Return [X, Y] of the center of cell containing provided text 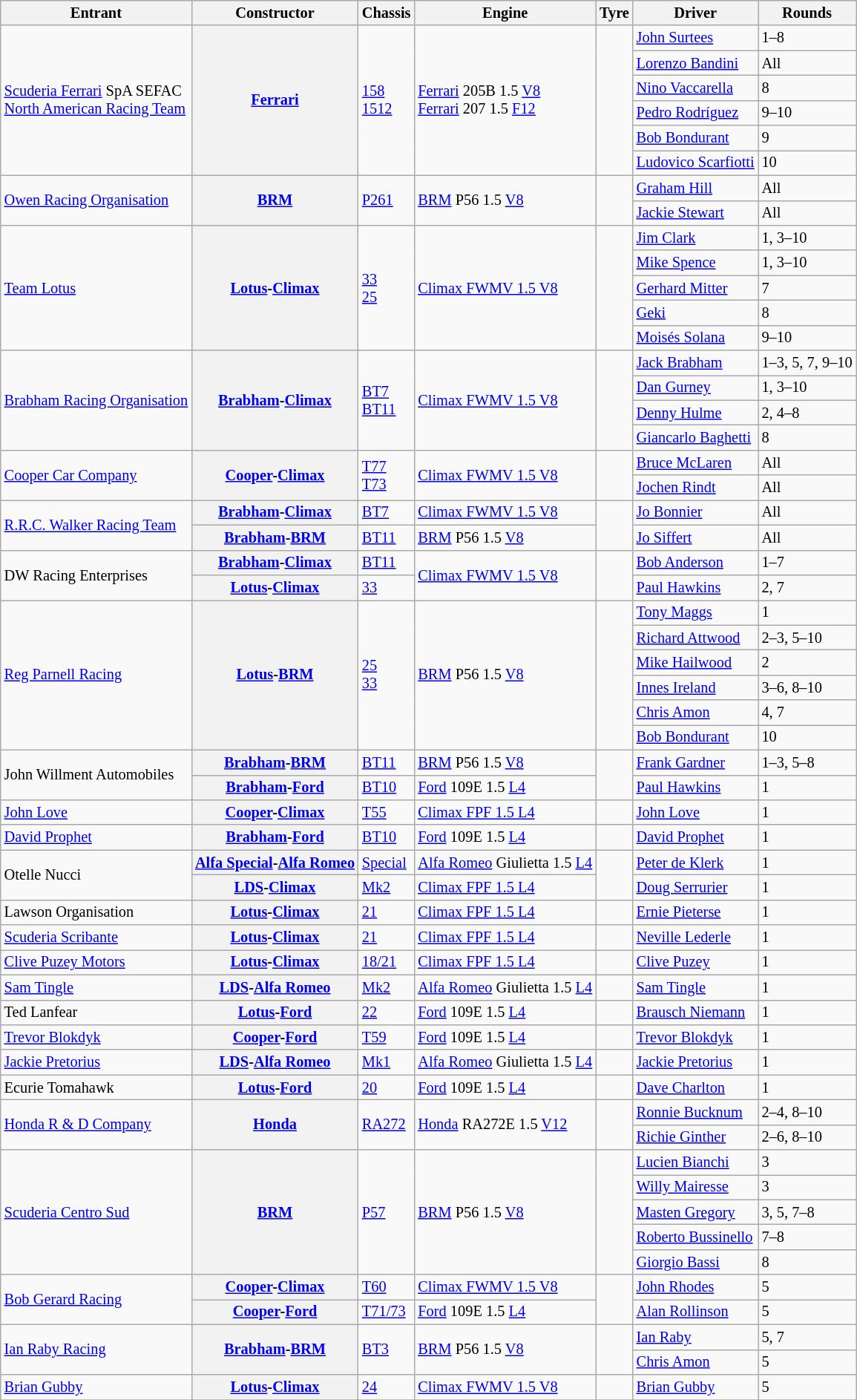
Entrant [96, 13]
Richard Attwood [696, 638]
Driver [696, 13]
Jo Siffert [696, 537]
7–8 [807, 1237]
5, 7 [807, 1337]
Innes Ireland [696, 687]
Dave Charlton [696, 1087]
Ted Lanfear [96, 1013]
4, 7 [807, 713]
Ernie Pieterse [696, 912]
P261 [386, 200]
Neville Lederle [696, 938]
Engine [505, 13]
Scuderia Centro Sud [96, 1212]
Scuderia Ferrari SpA SEFAC North American Racing Team [96, 100]
Tyre [614, 13]
18/21 [386, 962]
Constructor [275, 13]
33 [386, 587]
Honda [275, 1124]
T55 [386, 812]
Tony Maggs [696, 612]
LDS-Climax [275, 887]
RA272 [386, 1124]
Willy Mairesse [696, 1187]
Special [386, 863]
P57 [386, 1212]
2–4, 8–10 [807, 1112]
Jochen Rindt [696, 488]
Richie Ginther [696, 1137]
T60 [386, 1287]
John Rhodes [696, 1287]
John Surtees [696, 38]
Clive Puzey [696, 962]
1–3, 5–8 [807, 762]
Ludovico Scarfiotti [696, 163]
Jim Clark [696, 238]
Dan Gurney [696, 387]
Lucien Bianchi [696, 1162]
Roberto Bussinello [696, 1237]
22 [386, 1013]
Chassis [386, 13]
1–3, 5, 7, 9–10 [807, 363]
Ian Raby [696, 1337]
Team Lotus [96, 287]
Mk1 [386, 1062]
Gerhard Mitter [696, 288]
Moisés Solana [696, 338]
Mike Hailwood [696, 662]
R.R.C. Walker Racing Team [96, 524]
Geki [696, 313]
Bob Gerard Racing [96, 1299]
Jack Brabham [696, 363]
2–6, 8–10 [807, 1137]
3–6, 8–10 [807, 687]
Ferrari [275, 100]
3325 [386, 287]
Pedro Rodríguez [696, 113]
Graham Hill [696, 188]
Lotus-BRM [275, 675]
Brabham Racing Organisation [96, 401]
T59 [386, 1037]
Owen Racing Organisation [96, 200]
Ian Raby Racing [96, 1350]
BT7BT11 [386, 401]
Honda R & D Company [96, 1124]
Otelle Nucci [96, 874]
Ecurie Tomahawk [96, 1087]
Cooper Car Company [96, 475]
Bob Anderson [696, 563]
9 [807, 138]
Honda RA272E 1.5 V12 [505, 1124]
BT3 [386, 1350]
2533 [386, 675]
Lorenzo Bandini [696, 63]
Frank Gardner [696, 762]
Rounds [807, 13]
Brausch Niemann [696, 1013]
Bruce McLaren [696, 462]
24 [386, 1387]
2, 7 [807, 587]
T77T73 [386, 475]
Doug Serrurier [696, 887]
2–3, 5–10 [807, 638]
Giancarlo Baghetti [696, 437]
Mike Spence [696, 263]
20 [386, 1087]
Jo Bonnier [696, 512]
2 [807, 662]
Ferrari 205B 1.5 V8Ferrari 207 1.5 F12 [505, 100]
Denny Hulme [696, 413]
Alfa Special-Alfa Romeo [275, 863]
Nino Vaccarella [696, 88]
Jackie Stewart [696, 213]
2, 4–8 [807, 413]
Alan Rollinson [696, 1312]
DW Racing Enterprises [96, 575]
Giorgio Bassi [696, 1262]
T71/73 [386, 1312]
Masten Gregory [696, 1212]
Lawson Organisation [96, 912]
1–7 [807, 563]
1581512 [386, 100]
Peter de Klerk [696, 863]
Scuderia Scribante [96, 938]
John Willment Automobiles [96, 775]
Ronnie Bucknum [696, 1112]
7 [807, 288]
1–8 [807, 38]
BT7 [386, 512]
Reg Parnell Racing [96, 675]
Clive Puzey Motors [96, 962]
3, 5, 7–8 [807, 1212]
